Detect which cell encompasses the target text, then output its (X, Y) center coordinate. 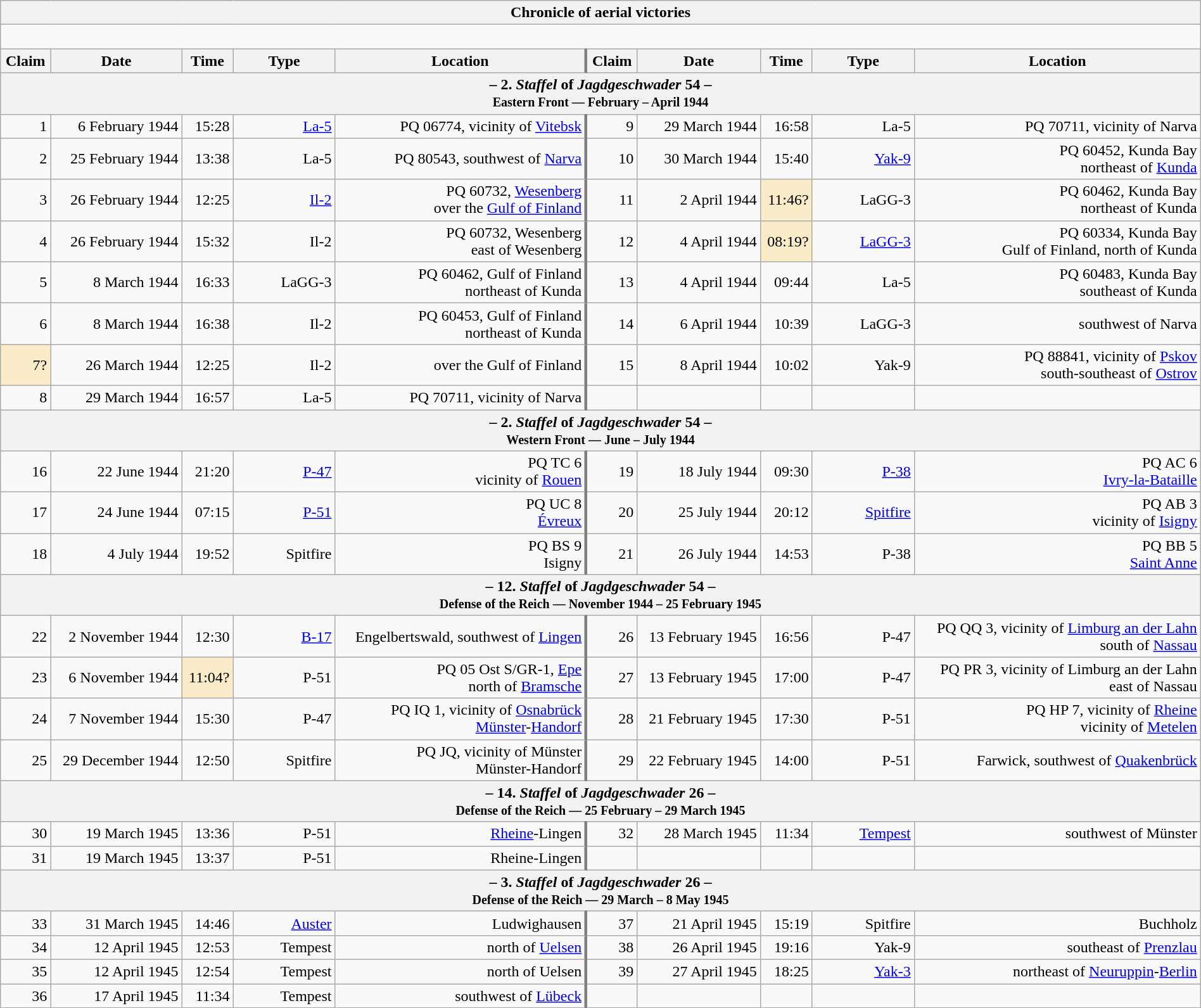
2 April 1944 (699, 200)
17 April 1945 (117, 995)
28 (612, 718)
27 April 1945 (699, 971)
18 (25, 554)
17:30 (786, 718)
12:50 (208, 760)
22 June 1944 (117, 471)
14:00 (786, 760)
16:56 (786, 636)
22 (25, 636)
38 (612, 947)
northeast of Neuruppin-Berlin (1057, 971)
3 (25, 200)
16:38 (208, 323)
PQ PR 3, vicinity of Limburg an der Lahn east of Nassau (1057, 678)
17:00 (786, 678)
12:53 (208, 947)
20 (612, 513)
PQ 80543, southwest of Narva (461, 158)
25 July 1944 (699, 513)
20:12 (786, 513)
11 (612, 200)
8 (25, 397)
15 (612, 365)
– 2. Staffel of Jagdgeschwader 54 –Western Front — June – July 1944 (600, 430)
16:58 (786, 126)
southwest of Münster (1057, 834)
16 (25, 471)
29 (612, 760)
09:30 (786, 471)
15:32 (208, 241)
24 June 1944 (117, 513)
31 March 1945 (117, 923)
29 December 1944 (117, 760)
09:44 (786, 283)
18:25 (786, 971)
11:04? (208, 678)
southwest of Narva (1057, 323)
Engelbertswald, southwest of Lingen (461, 636)
16:57 (208, 397)
– 2. Staffel of Jagdgeschwader 54 –Eastern Front — February – April 1944 (600, 94)
PQ AB 3vicinity of Isigny (1057, 513)
Ludwighausen (461, 923)
4 July 1944 (117, 554)
PQ 06774, vicinity of Vitebsk (461, 126)
13:37 (208, 858)
– 12. Staffel of Jagdgeschwader 54 –Defense of the Reich — November 1944 – 25 February 1945 (600, 596)
10:02 (786, 365)
Buchholz (1057, 923)
17 (25, 513)
10:39 (786, 323)
Auster (284, 923)
6 (25, 323)
13:38 (208, 158)
21 February 1945 (699, 718)
22 February 1945 (699, 760)
PQ 60462, Gulf of Finlandnortheast of Kunda (461, 283)
PQ 60732, Wesenberg east of Wesenberg (461, 241)
PQ 60462, Kunda Baynortheast of Kunda (1057, 200)
– 3. Staffel of Jagdgeschwader 26 –Defense of the Reich — 29 March – 8 May 1945 (600, 891)
PQ 60334, Kunda BayGulf of Finland, north of Kunda (1057, 241)
PQ TC 6vicinity of Rouen (461, 471)
21 April 1945 (699, 923)
30 (25, 834)
19:16 (786, 947)
6 November 1944 (117, 678)
PQ BB 5Saint Anne (1057, 554)
Farwick, southwest of Quakenbrück (1057, 760)
28 March 1945 (699, 834)
PQ 60732, Wesenbergover the Gulf of Finland (461, 200)
24 (25, 718)
14 (612, 323)
15:19 (786, 923)
Yak-3 (863, 971)
1 (25, 126)
Chronicle of aerial victories (600, 13)
PQ 60483, Kunda Baysoutheast of Kunda (1057, 283)
B-17 (284, 636)
southwest of Lübeck (461, 995)
26 March 1944 (117, 365)
30 March 1944 (699, 158)
PQ UC 8Évreux (461, 513)
5 (25, 283)
PQ BS 9Isigny (461, 554)
13 (612, 283)
18 July 1944 (699, 471)
PQ IQ 1, vicinity of OsnabrückMünster-Handorf (461, 718)
25 (25, 760)
35 (25, 971)
7 November 1944 (117, 718)
PQ 60452, Kunda Baynortheast of Kunda (1057, 158)
PQ 60453, Gulf of Finlandnortheast of Kunda (461, 323)
33 (25, 923)
26 July 1944 (699, 554)
12:54 (208, 971)
14:53 (786, 554)
07:15 (208, 513)
15:30 (208, 718)
37 (612, 923)
23 (25, 678)
12:30 (208, 636)
8 April 1944 (699, 365)
14:46 (208, 923)
– 14. Staffel of Jagdgeschwader 26 –Defense of the Reich — 25 February – 29 March 1945 (600, 801)
15:40 (786, 158)
36 (25, 995)
15:28 (208, 126)
7? (25, 365)
26 April 1945 (699, 947)
PQ AC 6Ivry-la-Bataille (1057, 471)
25 February 1944 (117, 158)
PQ 05 Ost S/GR-1, Epenorth of Bramsche (461, 678)
southeast of Prenzlau (1057, 947)
PQ 88841, vicinity of Pskov south-southeast of Ostrov (1057, 365)
11:46? (786, 200)
21 (612, 554)
10 (612, 158)
over the Gulf of Finland (461, 365)
34 (25, 947)
31 (25, 858)
26 (612, 636)
6 April 1944 (699, 323)
2 November 1944 (117, 636)
13:36 (208, 834)
32 (612, 834)
PQ QQ 3, vicinity of Limburg an der Lahnsouth of Nassau (1057, 636)
4 (25, 241)
9 (612, 126)
21:20 (208, 471)
27 (612, 678)
08:19? (786, 241)
PQ JQ, vicinity of MünsterMünster-Handorf (461, 760)
12 (612, 241)
19:52 (208, 554)
PQ HP 7, vicinity of Rheinevicinity of Metelen (1057, 718)
19 (612, 471)
16:33 (208, 283)
2 (25, 158)
6 February 1944 (117, 126)
39 (612, 971)
